From the cell containing the given text, extract its center point as (X, Y) coordinate. 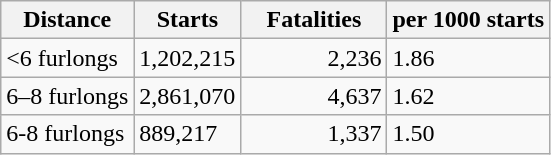
per 1000 starts (468, 20)
1.50 (468, 134)
4,637 (314, 96)
6–8 furlongs (68, 96)
2,236 (314, 58)
889,217 (188, 134)
Distance (68, 20)
1.86 (468, 58)
1,202,215 (188, 58)
<6 furlongs (68, 58)
6-8 furlongs (68, 134)
1,337 (314, 134)
1.62 (468, 96)
Fatalities (314, 20)
Starts (188, 20)
2,861,070 (188, 96)
